Provide the [X, Y] coordinate of the cell's center where the given text is located.  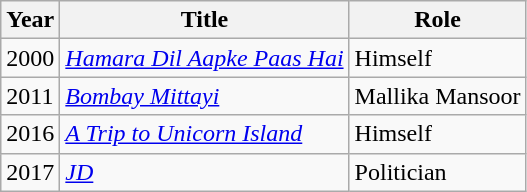
Title [204, 20]
Role [438, 20]
2000 [30, 58]
JD [204, 172]
Politician [438, 172]
Bombay Mittayi [204, 96]
2016 [30, 134]
2017 [30, 172]
Hamara Dil Aapke Paas Hai [204, 58]
2011 [30, 96]
Year [30, 20]
A Trip to Unicorn Island [204, 134]
Mallika Mansoor [438, 96]
